Determine the [X, Y] coordinate at the center of the cell enclosing the given text.  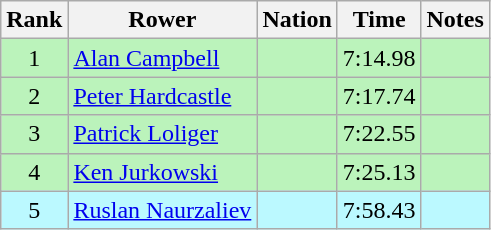
Nation [297, 20]
7:58.43 [379, 210]
Ken Jurkowski [162, 172]
5 [34, 210]
Time [379, 20]
Alan Campbell [162, 58]
7:25.13 [379, 172]
7:17.74 [379, 96]
3 [34, 134]
7:22.55 [379, 134]
1 [34, 58]
Patrick Loliger [162, 134]
7:14.98 [379, 58]
Notes [455, 20]
4 [34, 172]
Ruslan Naurzaliev [162, 210]
Rank [34, 20]
Peter Hardcastle [162, 96]
2 [34, 96]
Rower [162, 20]
